Search for the cell housing the specified text and yield its (X, Y) center coordinate. 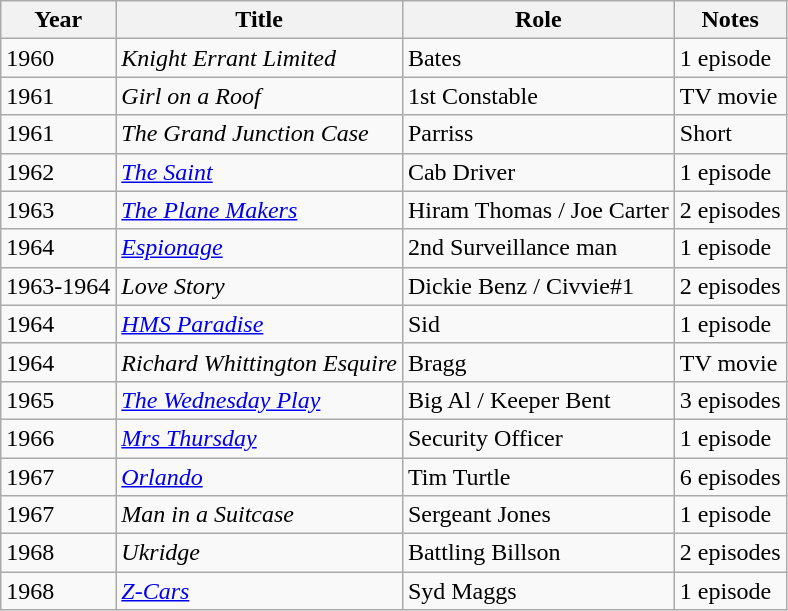
Hiram Thomas / Joe Carter (538, 210)
Tim Turtle (538, 477)
Short (730, 134)
HMS Paradise (260, 324)
Girl on a Roof (260, 96)
Notes (730, 20)
Cab Driver (538, 172)
Battling Billson (538, 553)
1st Constable (538, 96)
1960 (58, 58)
Parriss (538, 134)
Security Officer (538, 438)
Sergeant Jones (538, 515)
1962 (58, 172)
3 episodes (730, 400)
1966 (58, 438)
Bates (538, 58)
Ukridge (260, 553)
6 episodes (730, 477)
Orlando (260, 477)
Mrs Thursday (260, 438)
Man in a Suitcase (260, 515)
Bragg (538, 362)
Role (538, 20)
1965 (58, 400)
1963 (58, 210)
Knight Errant Limited (260, 58)
The Grand Junction Case (260, 134)
Year (58, 20)
The Saint (260, 172)
Richard Whittington Esquire (260, 362)
The Wednesday Play (260, 400)
Title (260, 20)
Dickie Benz / Civvie#1 (538, 286)
Z-Cars (260, 591)
Syd Maggs (538, 591)
2nd Surveillance man (538, 248)
Big Al / Keeper Bent (538, 400)
Sid (538, 324)
1963-1964 (58, 286)
Espionage (260, 248)
The Plane Makers (260, 210)
Love Story (260, 286)
